Capture the cell that displays the provided text and extract its (X, Y) central coordinate. 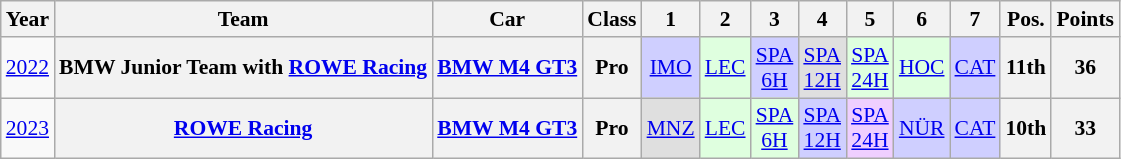
HOC (922, 68)
Team (243, 19)
7 (976, 19)
2023 (28, 128)
BMW Junior Team with ROWE Racing (243, 68)
Class (612, 19)
10th (1026, 128)
5 (870, 19)
Year (28, 19)
1 (671, 19)
36 (1085, 68)
11th (1026, 68)
4 (822, 19)
Points (1085, 19)
33 (1085, 128)
2022 (28, 68)
6 (922, 19)
Pos. (1026, 19)
Car (507, 19)
NÜR (922, 128)
MNZ (671, 128)
IMO (671, 68)
2 (726, 19)
ROWE Racing (243, 128)
3 (775, 19)
